Find where the given text appears and provide that cell's center as (X, Y) coordinate. 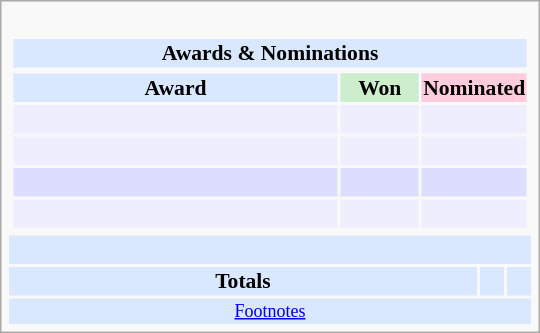
Award (175, 87)
Footnotes (270, 311)
Nominated (474, 87)
Won (380, 87)
Totals (243, 281)
Awards & Nominations (270, 53)
Awards & Nominations Award Won Nominated (270, 121)
